Locate the cell with the specified text and output its (x, y) center coordinate. 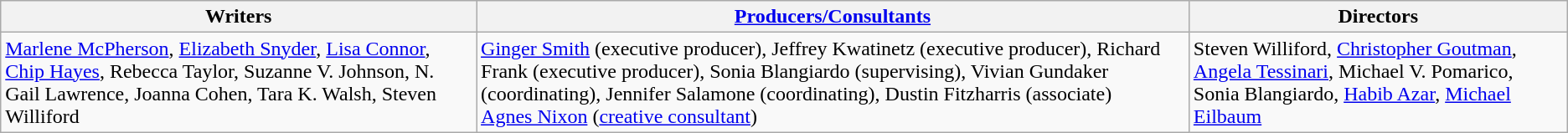
Directors (1378, 17)
Writers (239, 17)
Steven Williford, Christopher Goutman, Angela Tessinari, Michael V. Pomarico, Sonia Blangiardo, Habib Azar, Michael Eilbaum (1378, 82)
Producers/Consultants (833, 17)
